Output the (x, y) coordinate of the center of the cell containing the given text.  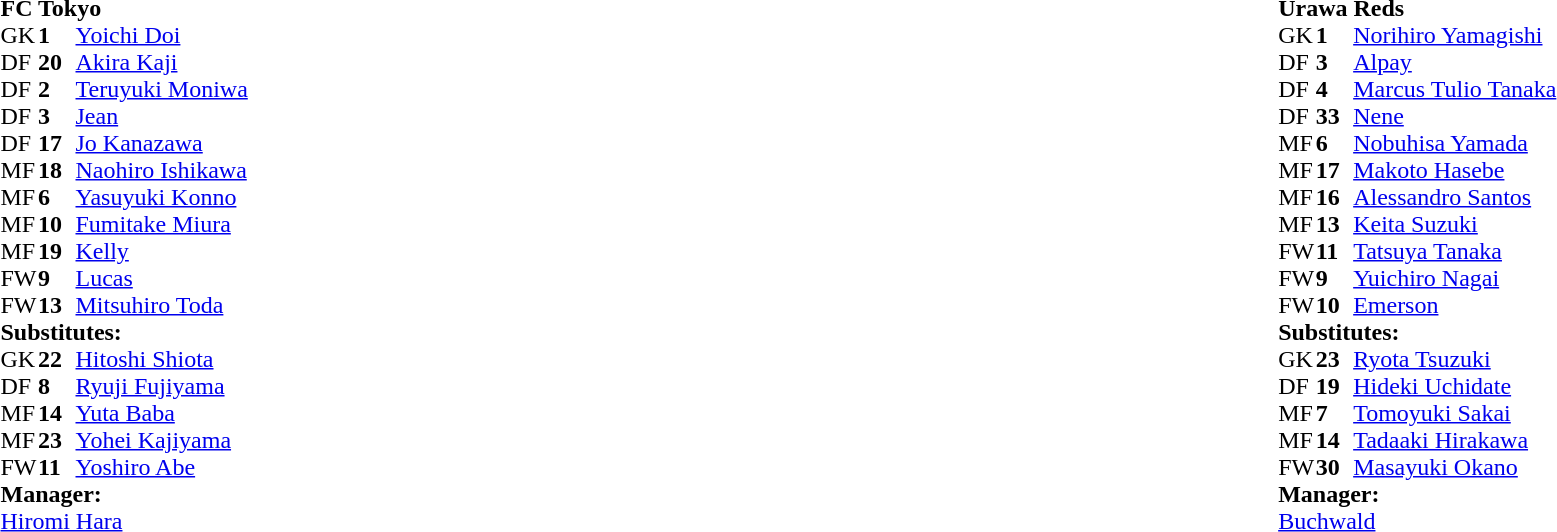
Emerson (1454, 306)
Hitoshi Shiota (162, 360)
Yoichi Doi (162, 36)
Alpay (1454, 62)
7 (1335, 414)
Akira Kaji (162, 62)
8 (57, 386)
30 (1335, 468)
Tadaaki Hirakawa (1454, 440)
33 (1335, 116)
18 (57, 170)
Yohei Kajiyama (162, 440)
20 (57, 62)
Jean (162, 116)
Mitsuhiro Toda (162, 306)
Nene (1454, 116)
2 (57, 90)
Fumitake Miura (162, 224)
Yuichiro Nagai (1454, 278)
Nobuhisa Yamada (1454, 144)
Keita Suzuki (1454, 224)
22 (57, 360)
Alessandro Santos (1454, 198)
4 (1335, 90)
Naohiro Ishikawa (162, 170)
Ryota Tsuzuki (1454, 360)
Marcus Tulio Tanaka (1454, 90)
Lucas (162, 278)
Tomoyuki Sakai (1454, 414)
Hideki Uchidate (1454, 386)
Norihiro Yamagishi (1454, 36)
Yuta Baba (162, 414)
Ryuji Fujiyama (162, 386)
Makoto Hasebe (1454, 170)
Tatsuya Tanaka (1454, 252)
16 (1335, 198)
Yasuyuki Konno (162, 198)
Teruyuki Moniwa (162, 90)
Masayuki Okano (1454, 468)
Kelly (162, 252)
Jo Kanazawa (162, 144)
Yoshiro Abe (162, 468)
